Provide the [X, Y] coordinate of the cell's center where the given text is located.  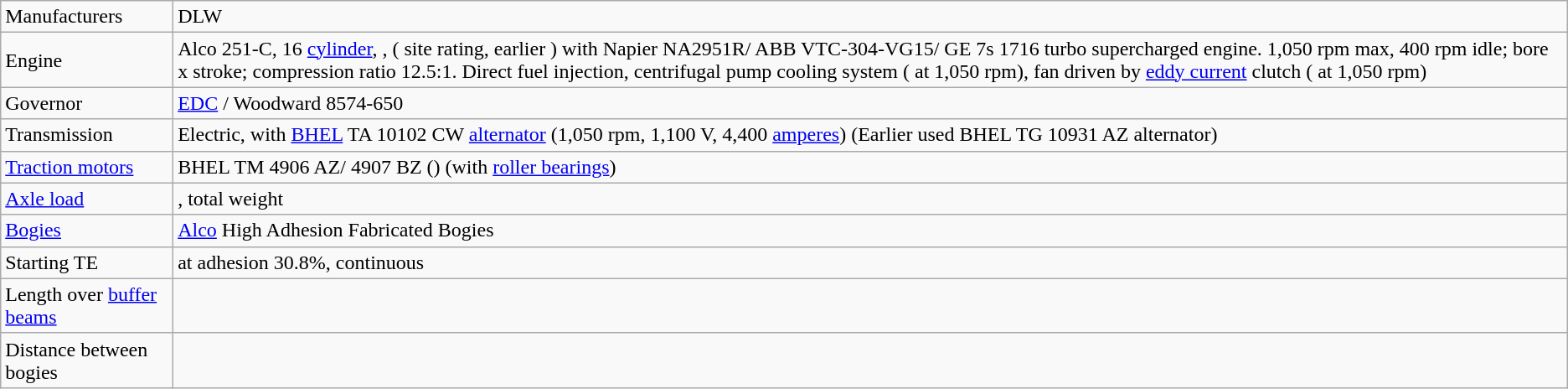
Engine [87, 60]
BHEL TM 4906 AZ/ 4907 BZ () (with roller bearings) [871, 167]
Axle load [87, 199]
Distance between bogies [87, 360]
, total weight [871, 199]
DLW [871, 17]
Traction motors [87, 167]
Bogies [87, 231]
Governor [87, 103]
at adhesion 30.8%, continuous [871, 262]
Manufacturers [87, 17]
Alco High Adhesion Fabricated Bogies [871, 231]
EDC / Woodward 8574-650 [871, 103]
Electric, with BHEL TA 10102 CW alternator (1,050 rpm, 1,100 V, 4,400 amperes) (Earlier used BHEL TG 10931 AZ alternator) [871, 135]
Transmission [87, 135]
Starting TE [87, 262]
Length over buffer beams [87, 305]
